Determine the [x, y] coordinate at the center of the cell enclosing the given text.  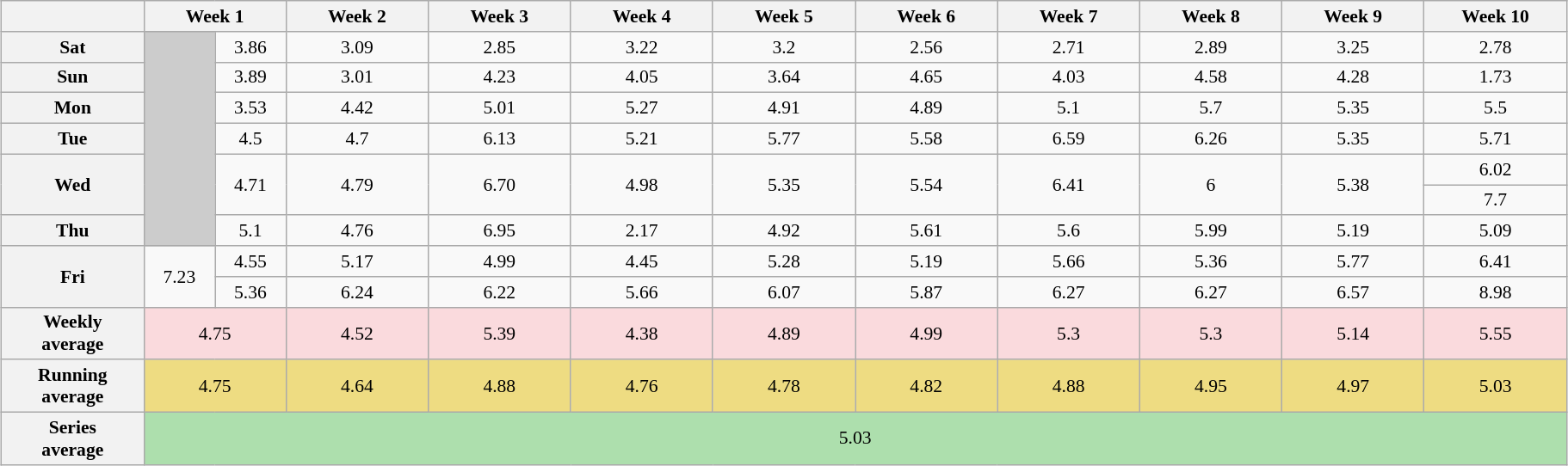
5.6 [1069, 231]
5.09 [1496, 231]
Week 10 [1496, 16]
6.24 [356, 292]
2.71 [1069, 47]
5.01 [499, 108]
4.58 [1210, 77]
Week 4 [642, 16]
3.53 [251, 108]
Sun [72, 77]
5.28 [783, 261]
4.91 [783, 108]
Week 9 [1353, 16]
Week 5 [783, 16]
8.98 [1496, 292]
4.97 [1353, 387]
6.70 [499, 184]
6.59 [1069, 139]
5.14 [1353, 334]
6.22 [499, 292]
6.13 [499, 139]
4.71 [251, 184]
3.25 [1353, 47]
2.78 [1496, 47]
4.64 [356, 387]
4.98 [642, 184]
2.56 [926, 47]
4.05 [642, 77]
5.5 [1496, 108]
6.02 [1496, 169]
Weeklyaverage [72, 334]
1.73 [1496, 77]
6.57 [1353, 292]
Week 3 [499, 16]
4.95 [1210, 387]
Mon [72, 108]
3.89 [251, 77]
5.71 [1496, 139]
5.58 [926, 139]
Wed [72, 184]
5.7 [1210, 108]
Week 1 [215, 16]
Week 7 [1069, 16]
6 [1210, 184]
Tue [72, 139]
Seriesaverage [72, 438]
4.5 [251, 139]
5.61 [926, 231]
5.38 [1353, 184]
4.42 [356, 108]
3.86 [251, 47]
3.01 [356, 77]
3.64 [783, 77]
4.78 [783, 387]
5.87 [926, 292]
Sat [72, 47]
Week 2 [356, 16]
7.23 [179, 277]
5.21 [642, 139]
4.92 [783, 231]
2.85 [499, 47]
5.17 [356, 261]
4.7 [356, 139]
4.38 [642, 334]
4.45 [642, 261]
6.26 [1210, 139]
3.2 [783, 47]
5.54 [926, 184]
3.22 [642, 47]
4.79 [356, 184]
5.27 [642, 108]
5.55 [1496, 334]
Week 8 [1210, 16]
4.82 [926, 387]
3.09 [356, 47]
4.23 [499, 77]
7.7 [1496, 200]
Fri [72, 277]
4.55 [251, 261]
Runningaverage [72, 387]
4.28 [1353, 77]
6.07 [783, 292]
4.52 [356, 334]
5.39 [499, 334]
4.65 [926, 77]
Week 6 [926, 16]
4.03 [1069, 77]
6.95 [499, 231]
2.17 [642, 231]
5.99 [1210, 231]
Thu [72, 231]
2.89 [1210, 47]
